Identify which cell holds the provided text, then report its [x, y] central coordinate. 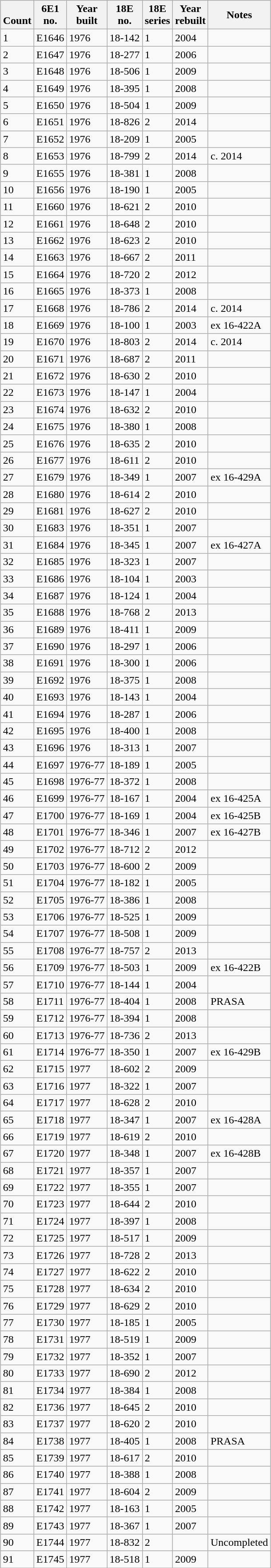
E1660 [50, 207]
18-386 [124, 900]
18-388 [124, 1475]
18-645 [124, 1407]
4 [17, 88]
18-323 [124, 562]
68 [17, 1170]
ex 16-425A [239, 799]
E1670 [50, 342]
18-373 [124, 291]
18-367 [124, 1525]
70 [17, 1204]
40 [17, 697]
61 [17, 1052]
E1744 [50, 1542]
18-346 [124, 832]
18-287 [124, 714]
E1723 [50, 1204]
ex 16-427B [239, 832]
E1715 [50, 1069]
64 [17, 1103]
6 [17, 122]
18-357 [124, 1170]
E1687 [50, 596]
E1716 [50, 1086]
E1661 [50, 223]
18-350 [124, 1052]
18-185 [124, 1323]
18-313 [124, 748]
E1690 [50, 646]
7 [17, 139]
18-209 [124, 139]
E1648 [50, 72]
E1710 [50, 984]
18-768 [124, 613]
18-345 [124, 545]
18-648 [124, 223]
18-600 [124, 866]
51 [17, 883]
72 [17, 1238]
18-395 [124, 88]
18-667 [124, 258]
18-728 [124, 1255]
E1722 [50, 1187]
18-182 [124, 883]
5 [17, 105]
18-634 [124, 1289]
6E1no. [50, 15]
18-720 [124, 275]
71 [17, 1221]
E1729 [50, 1305]
18-411 [124, 629]
29 [17, 511]
E1741 [50, 1492]
E1726 [50, 1255]
E1714 [50, 1052]
58 [17, 1001]
49 [17, 849]
E1727 [50, 1272]
E1696 [50, 748]
18-380 [124, 426]
87 [17, 1492]
18-757 [124, 951]
E1706 [50, 917]
83 [17, 1424]
14 [17, 258]
18-348 [124, 1154]
E1732 [50, 1357]
E1663 [50, 258]
79 [17, 1357]
75 [17, 1289]
90 [17, 1542]
46 [17, 799]
Count [17, 15]
77 [17, 1323]
18 [17, 325]
43 [17, 748]
E1709 [50, 967]
E1718 [50, 1120]
55 [17, 951]
18-736 [124, 1035]
18-100 [124, 325]
E1691 [50, 663]
18-611 [124, 460]
65 [17, 1120]
22 [17, 393]
E1673 [50, 393]
73 [17, 1255]
E1686 [50, 579]
18-143 [124, 697]
76 [17, 1305]
E1662 [50, 241]
85 [17, 1458]
18-799 [124, 156]
ex 16-429A [239, 477]
18-630 [124, 376]
33 [17, 579]
Notes [239, 15]
18-621 [124, 207]
8 [17, 156]
18-519 [124, 1340]
17 [17, 308]
ex 16-429B [239, 1052]
E1700 [50, 816]
18-619 [124, 1137]
56 [17, 967]
E1745 [50, 1559]
E1649 [50, 88]
18Eno. [124, 15]
18-300 [124, 663]
57 [17, 984]
74 [17, 1272]
34 [17, 596]
E1676 [50, 443]
18-375 [124, 680]
E1705 [50, 900]
E1728 [50, 1289]
23 [17, 410]
18-147 [124, 393]
12 [17, 223]
E1707 [50, 934]
E1653 [50, 156]
62 [17, 1069]
67 [17, 1154]
18-381 [124, 173]
18-163 [124, 1508]
Yearrebuilt [190, 15]
E1721 [50, 1170]
18-687 [124, 359]
44 [17, 764]
E1683 [50, 528]
11 [17, 207]
18-404 [124, 1001]
E1711 [50, 1001]
86 [17, 1475]
18-614 [124, 494]
E1689 [50, 629]
84 [17, 1441]
18-623 [124, 241]
E1736 [50, 1407]
18-352 [124, 1357]
Uncompleted [239, 1542]
18-506 [124, 72]
18-322 [124, 1086]
E1646 [50, 38]
E1679 [50, 477]
E1724 [50, 1221]
E1665 [50, 291]
E1737 [50, 1424]
Yearbuilt [87, 15]
48 [17, 832]
E1688 [50, 613]
18-518 [124, 1559]
18Eseries [157, 15]
E1677 [50, 460]
59 [17, 1018]
E1719 [50, 1137]
E1720 [50, 1154]
16 [17, 291]
E1694 [50, 714]
ex 16-428A [239, 1120]
18-635 [124, 443]
E1680 [50, 494]
18-602 [124, 1069]
E1674 [50, 410]
80 [17, 1373]
3 [17, 72]
20 [17, 359]
89 [17, 1525]
18-803 [124, 342]
E1697 [50, 764]
36 [17, 629]
18-622 [124, 1272]
18-644 [124, 1204]
E1701 [50, 832]
78 [17, 1340]
18-142 [124, 38]
18-832 [124, 1542]
91 [17, 1559]
81 [17, 1390]
18-169 [124, 816]
18-508 [124, 934]
63 [17, 1086]
52 [17, 900]
42 [17, 731]
E1733 [50, 1373]
18-504 [124, 105]
ex 16-425B [239, 816]
E1671 [50, 359]
E1712 [50, 1018]
E1738 [50, 1441]
E1725 [50, 1238]
E1693 [50, 697]
ex 16-428B [239, 1154]
28 [17, 494]
19 [17, 342]
E1704 [50, 883]
E1651 [50, 122]
13 [17, 241]
E1664 [50, 275]
18-394 [124, 1018]
E1656 [50, 190]
18-628 [124, 1103]
30 [17, 528]
18-372 [124, 782]
E1708 [50, 951]
53 [17, 917]
39 [17, 680]
18-144 [124, 984]
18-349 [124, 477]
37 [17, 646]
18-617 [124, 1458]
18-355 [124, 1187]
32 [17, 562]
18-517 [124, 1238]
26 [17, 460]
18-604 [124, 1492]
82 [17, 1407]
21 [17, 376]
18-397 [124, 1221]
18-627 [124, 511]
66 [17, 1137]
15 [17, 275]
E1717 [50, 1103]
E1734 [50, 1390]
E1692 [50, 680]
ex 16-422B [239, 967]
18-167 [124, 799]
E1703 [50, 866]
18-104 [124, 579]
18-629 [124, 1305]
45 [17, 782]
18-632 [124, 410]
18-826 [124, 122]
18-189 [124, 764]
E1652 [50, 139]
E1668 [50, 308]
10 [17, 190]
18-400 [124, 731]
E1669 [50, 325]
E1739 [50, 1458]
E1740 [50, 1475]
18-384 [124, 1390]
41 [17, 714]
18-124 [124, 596]
18-297 [124, 646]
18-786 [124, 308]
E1742 [50, 1508]
ex 16-427A [239, 545]
E1672 [50, 376]
E1675 [50, 426]
E1743 [50, 1525]
E1681 [50, 511]
88 [17, 1508]
18-347 [124, 1120]
9 [17, 173]
18-620 [124, 1424]
25 [17, 443]
E1730 [50, 1323]
60 [17, 1035]
24 [17, 426]
69 [17, 1187]
E1647 [50, 55]
18-503 [124, 967]
ex 16-422A [239, 325]
27 [17, 477]
18-190 [124, 190]
38 [17, 663]
E1702 [50, 849]
50 [17, 866]
E1731 [50, 1340]
E1655 [50, 173]
18-525 [124, 917]
18-690 [124, 1373]
18-277 [124, 55]
E1698 [50, 782]
E1695 [50, 731]
E1685 [50, 562]
54 [17, 934]
18-351 [124, 528]
E1650 [50, 105]
E1684 [50, 545]
18-712 [124, 849]
E1699 [50, 799]
47 [17, 816]
E1713 [50, 1035]
35 [17, 613]
31 [17, 545]
18-405 [124, 1441]
